Identify which cell holds the provided text, then report its [X, Y] central coordinate. 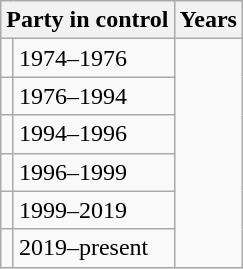
Party in control [88, 20]
1994–1996 [94, 134]
2019–present [94, 248]
1974–1976 [94, 58]
1996–1999 [94, 172]
Years [208, 20]
1976–1994 [94, 96]
1999–2019 [94, 210]
